For the text-containing cell, return its midpoint in [X, Y] coordinate format. 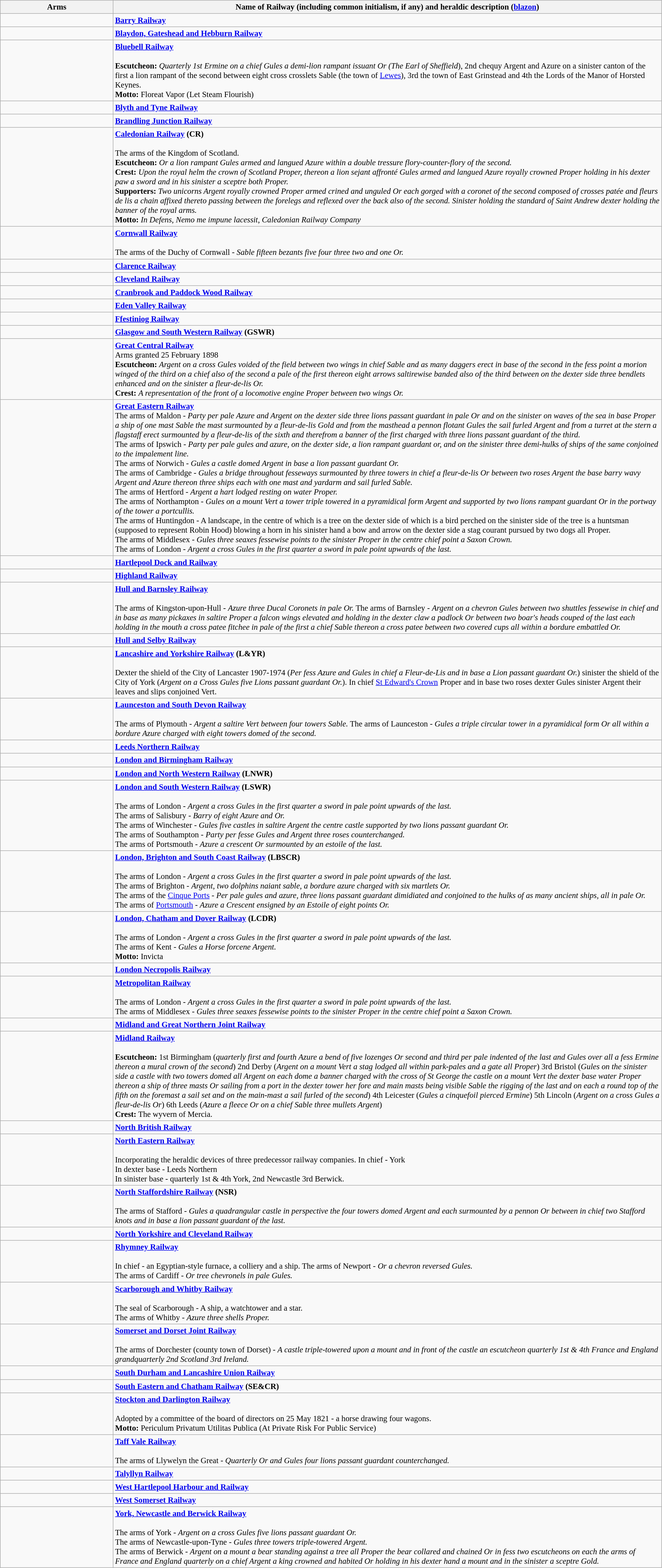
Talyllyn Railway [387, 1473]
Cranbrook and Paddock Wood Railway [387, 292]
Hull and Selby Railway [387, 640]
Name of Railway (including common initialism, if any) and heraldic description (blazon) [387, 7]
Cleveland Railway [387, 279]
Ffestiniog Railway [387, 319]
Brandling Junction Railway [387, 121]
Glasgow and South Western Railway (GSWR) [387, 332]
Taff Vale RailwayThe arms of Llywelyn the Great - Quarterly Or and Gules four lions passant guardant counterchanged. [387, 1451]
Cornwall RailwayThe arms of the Duchy of Cornwall - Sable fifteen bezants five four three two and one Or. [387, 243]
Scarborough and Whitby RailwayThe seal of Scarborough - A ship, a watchtower and a star. The arms of Whitby - Azure three shells Proper. [387, 1303]
Leeds Northern Railway [387, 747]
Barry Railway [387, 20]
Midland and Great Northern Joint Railway [387, 1025]
North British Railway [387, 1127]
London and Birmingham Railway [387, 760]
Eden Valley Railway [387, 305]
West Hartlepool Harbour and Railway [387, 1487]
Highland Railway [387, 576]
London Necropolis Railway [387, 970]
Blaydon, Gateshead and Hebburn Railway [387, 34]
South Durham and Lancashire Union Railway [387, 1373]
Clarence Railway [387, 266]
Arms [57, 7]
North Yorkshire and Cleveland Railway [387, 1234]
Hartlepool Dock and Railway [387, 562]
South Eastern and Chatham Railway (SE&CR) [387, 1386]
Blyth and Tyne Railway [387, 108]
London and North Western Railway (LNWR) [387, 773]
West Somerset Railway [387, 1500]
